Pinpoint the cell where the given text exists, returning its (X, Y) midpoint coordinate. 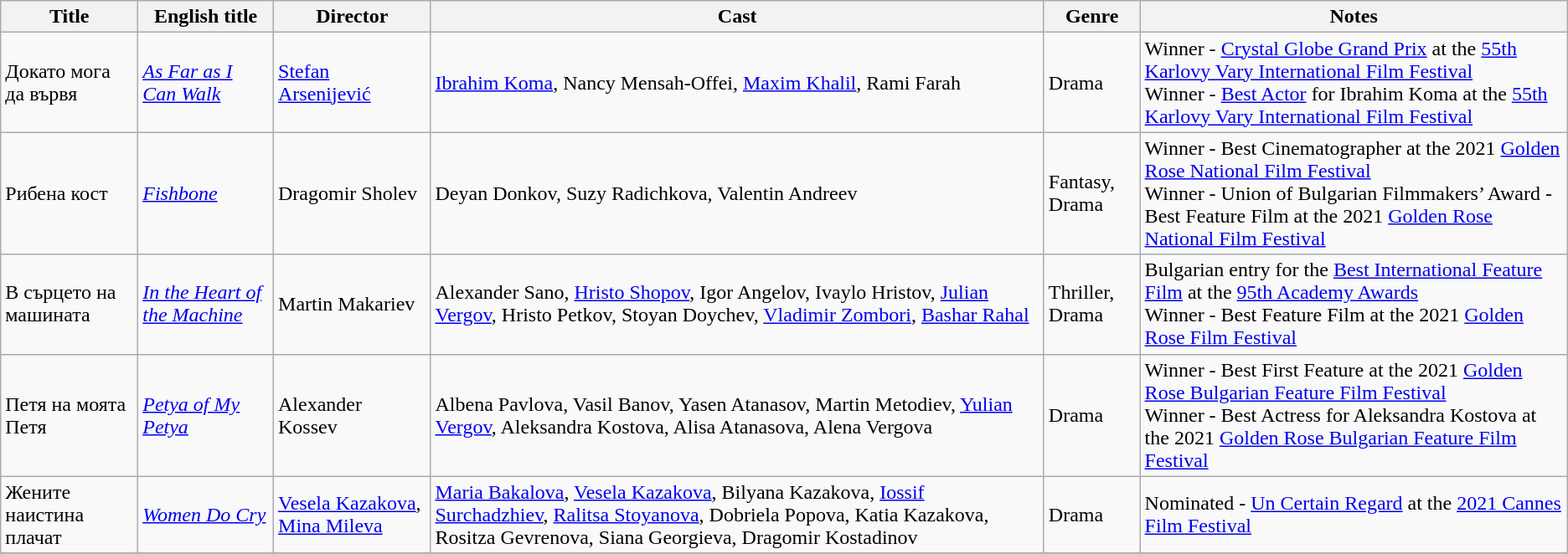
Director (352, 17)
Жените наистина плачат (70, 515)
Alexander Sano, Hristo Shopov, Igor Angelov, Ivaylo Hristov, Julian Vergov, Hristo Petkov, Stoyan Doychev, Vladimir Zombori, Bashar Rahal (737, 305)
Albena Pavlova, Vasil Banov, Yasen Atanasov, Martin Metodiev, Yulian Vergov, Aleksandra Kostova, Alisa Atanasova, Alena Vergova (737, 415)
English title (206, 17)
Dragomir Sholev (352, 193)
Petya of My Petya (206, 415)
Martin Makariev (352, 305)
Докато мога да вървя (70, 82)
Петя на моята Петя (70, 415)
Title (70, 17)
Cast (737, 17)
As Far as I Can Walk (206, 82)
Women Do Cry (206, 515)
В сърцето на машината (70, 305)
Thriller, Drama (1092, 305)
Genre (1092, 17)
In the Heart of the Machine (206, 305)
Stefan Arsenijević (352, 82)
Ibrahim Koma, Nancy Mensah-Offei, Maxim Khalil, Rami Farah (737, 82)
Deyan Donkov, Suzy Radichkova, Valentin Andreev (737, 193)
Fishbone (206, 193)
Nominated - Un Certain Regard at the 2021 Cannes Film Festival (1354, 515)
Bulgarian entry for the Best International Feature Film at the 95th Academy AwardsWinner - Best Feature Film at the 2021 Golden Rose Film Festival (1354, 305)
Vesela Kazakova, Mina Mileva (352, 515)
Alexander Kossev (352, 415)
Notes (1354, 17)
Рибена кост (70, 193)
Fantasy, Drama (1092, 193)
